Extract the (X, Y) coordinate from the center of the cell holding the provided text.  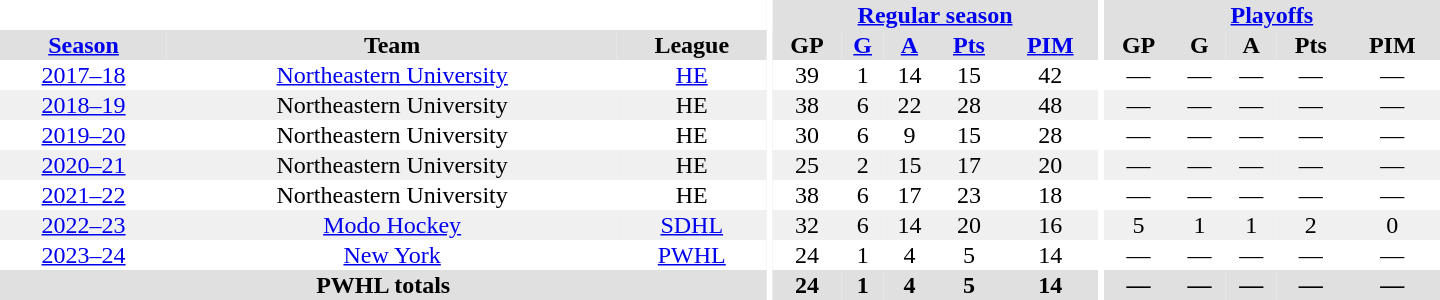
2019–20 (84, 135)
32 (807, 225)
0 (1392, 225)
30 (807, 135)
League (692, 45)
42 (1050, 75)
22 (910, 105)
16 (1050, 225)
23 (968, 195)
Team (392, 45)
2022–23 (84, 225)
2023–24 (84, 255)
48 (1050, 105)
18 (1050, 195)
SDHL (692, 225)
PWHL (692, 255)
9 (910, 135)
Playoffs (1272, 15)
Regular season (935, 15)
Modo Hockey (392, 225)
2021–22 (84, 195)
39 (807, 75)
2018–19 (84, 105)
2017–18 (84, 75)
New York (392, 255)
2020–21 (84, 165)
PWHL totals (383, 285)
25 (807, 165)
Season (84, 45)
